From the cell containing the given text, extract its center point as [X, Y] coordinate. 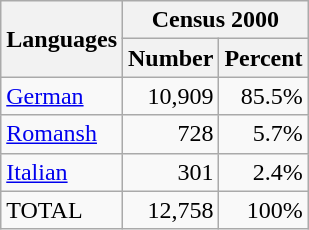
Romansh [62, 134]
100% [264, 210]
Census 2000 [216, 20]
German [62, 96]
Languages [62, 39]
2.4% [264, 172]
301 [171, 172]
TOTAL [62, 210]
5.7% [264, 134]
728 [171, 134]
12,758 [171, 210]
Number [171, 58]
Percent [264, 58]
10,909 [171, 96]
Italian [62, 172]
85.5% [264, 96]
